Identify which cell holds the provided text, then report its [x, y] central coordinate. 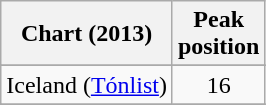
16 [218, 85]
Chart (2013) [87, 34]
Iceland (Tónlist) [87, 85]
Peakposition [218, 34]
